For the text-containing cell, return its midpoint in (X, Y) coordinate format. 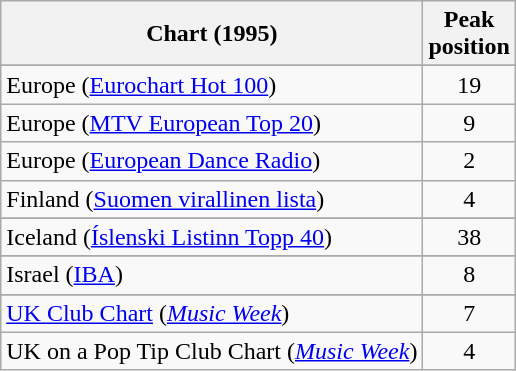
UK on a Pop Tip Club Chart (Music Week) (212, 351)
Chart (1995) (212, 34)
38 (469, 237)
Europe (MTV European Top 20) (212, 123)
8 (469, 275)
19 (469, 85)
Israel (IBA) (212, 275)
2 (469, 161)
7 (469, 313)
Europe (Eurochart Hot 100) (212, 85)
Peakposition (469, 34)
Europe (European Dance Radio) (212, 161)
Finland (Suomen virallinen lista) (212, 199)
UK Club Chart (Music Week) (212, 313)
9 (469, 123)
Iceland (Íslenski Listinn Topp 40) (212, 237)
